Locate the cell with the specified text and output its [x, y] center coordinate. 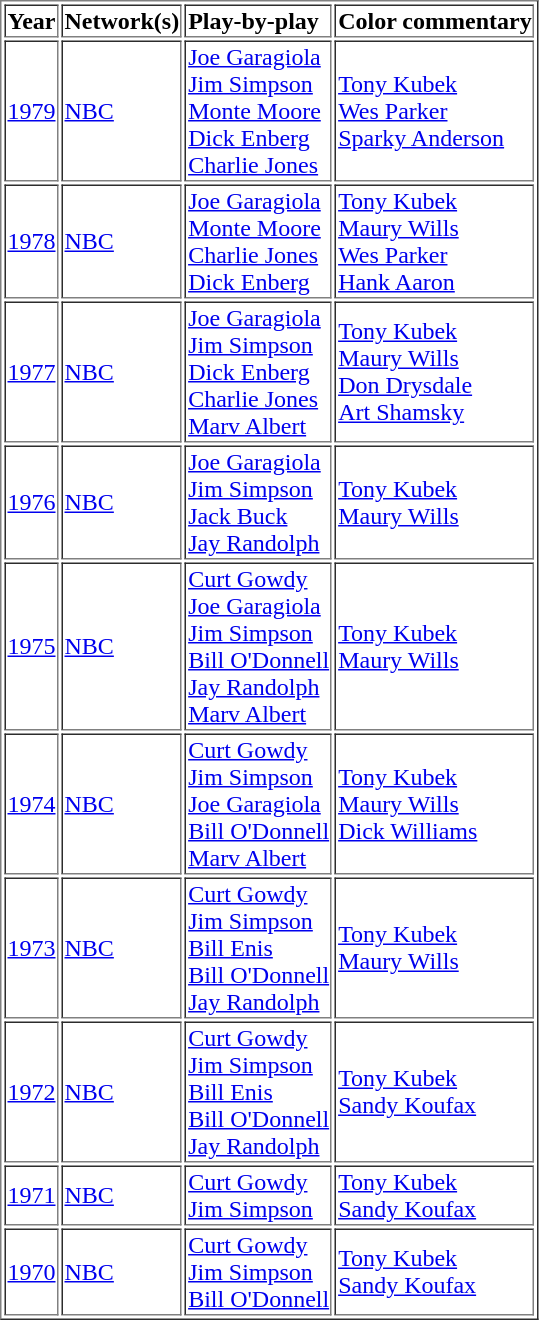
Tony KubekMaury WillsDick Williams [435, 804]
Joe GaragiolaJim SimpsonJack BuckJay Randolph [258, 503]
1978 [31, 241]
Tony KubekMaury WillsWes ParkerHank Aaron [435, 241]
Curt GowdyJim Simpson [258, 1196]
1976 [31, 503]
1973 [31, 948]
1970 [31, 1272]
1974 [31, 804]
Color commentary [435, 20]
1979 [31, 110]
Tony KubekMaury WillsDon DrysdaleArt Shamsky [435, 372]
Curt GowdyJoe GaragiolaJim SimpsonBill O'DonnellJay RandolphMarv Albert [258, 646]
Network(s) [122, 20]
1977 [31, 372]
Joe GaragiolaJim SimpsonDick EnbergCharlie JonesMarv Albert [258, 372]
Curt GowdyJim SimpsonJoe GaragiolaBill O'DonnellMarv Albert [258, 804]
1971 [31, 1196]
Tony KubekWes ParkerSparky Anderson [435, 110]
Joe GaragiolaJim SimpsonMonte MooreDick EnbergCharlie Jones [258, 110]
1972 [31, 1092]
Joe GaragiolaMonte MooreCharlie JonesDick Enberg [258, 241]
Year [31, 20]
Curt GowdyJim SimpsonBill O'Donnell [258, 1272]
1975 [31, 646]
Play-by-play [258, 20]
